For the text-containing cell, return its midpoint in [x, y] coordinate format. 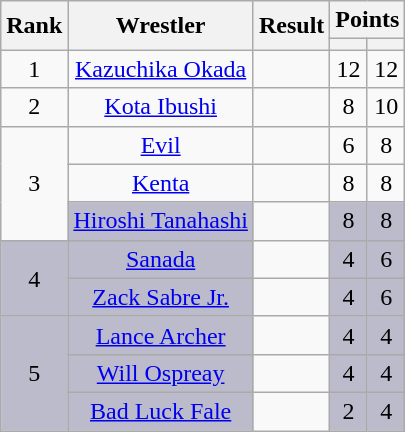
Sanada [161, 259]
Lance Archer [161, 335]
3 [34, 183]
Kazuchika Okada [161, 69]
Zack Sabre Jr. [161, 297]
Will Ospreay [161, 373]
Points [368, 20]
Bad Luck Fale [161, 411]
Rank [34, 26]
Kenta [161, 183]
Kota Ibushi [161, 107]
Wrestler [161, 26]
10 [386, 107]
1 [34, 69]
5 [34, 373]
Hiroshi Tanahashi [161, 221]
Result [291, 26]
Evil [161, 145]
